Scan for the cell matching the given text and deliver its [x, y] coordinate at center. 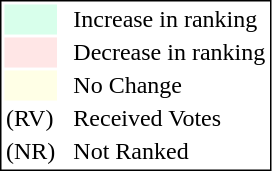
Not Ranked [170, 151]
Decrease in ranking [170, 53]
Received Votes [170, 119]
(RV) [30, 119]
(NR) [30, 151]
No Change [170, 85]
Increase in ranking [170, 19]
